Determine the [x, y] coordinate at the center of the cell enclosing the given text.  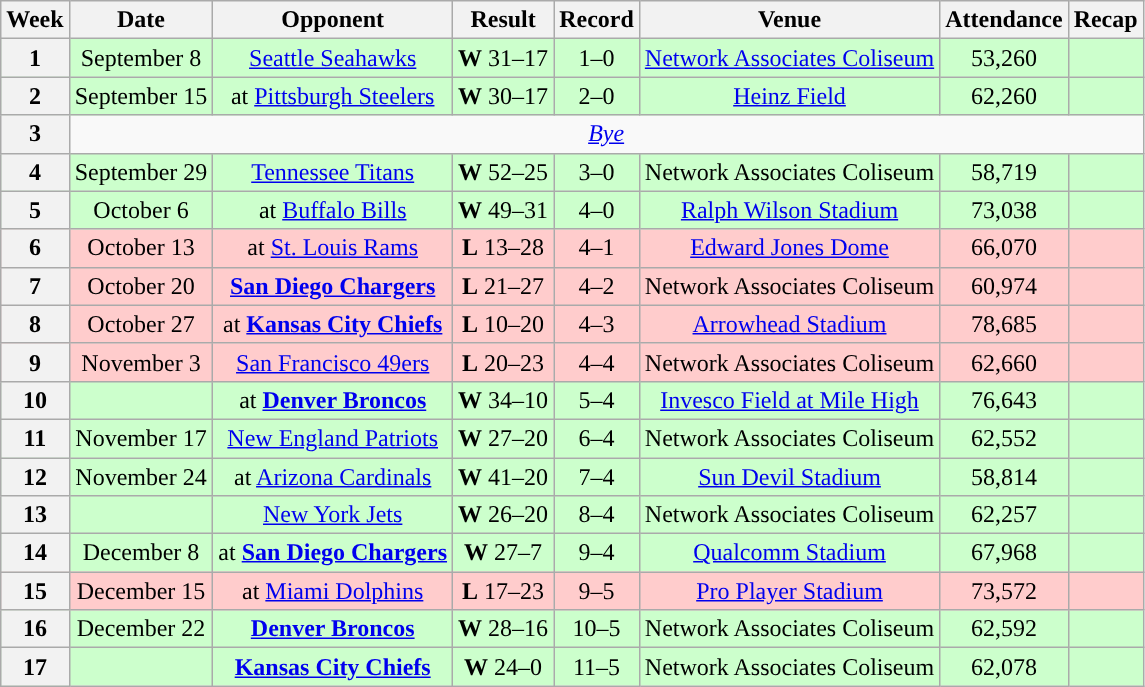
September 8 [141, 58]
4–4 [597, 362]
15 [35, 591]
5 [35, 210]
November 3 [141, 362]
3 [35, 134]
73,572 [1004, 591]
Attendance [1004, 20]
October 13 [141, 248]
W 31–17 [504, 58]
at Buffalo Bills [333, 210]
6–4 [597, 438]
76,643 [1004, 400]
W 26–20 [504, 515]
4–2 [597, 286]
2 [35, 96]
W 30–17 [504, 96]
at Kansas City Chiefs [333, 324]
at Arizona Cardinals [333, 477]
W 49–31 [504, 210]
W 34–10 [504, 400]
November 17 [141, 438]
W 27–20 [504, 438]
September 29 [141, 172]
10 [35, 400]
Opponent [333, 20]
October 6 [141, 210]
1 [35, 58]
4 [35, 172]
62,660 [1004, 362]
Venue [789, 20]
at Denver Broncos [333, 400]
2–0 [597, 96]
78,685 [1004, 324]
66,070 [1004, 248]
5–4 [597, 400]
L 21–27 [504, 286]
1–0 [597, 58]
W 27–7 [504, 553]
4–3 [597, 324]
16 [35, 629]
October 27 [141, 324]
58,814 [1004, 477]
December 15 [141, 591]
10–5 [597, 629]
Denver Broncos [333, 629]
62,552 [1004, 438]
7 [35, 286]
62,257 [1004, 515]
Edward Jones Dome [789, 248]
60,974 [1004, 286]
Record [597, 20]
11 [35, 438]
W 28–16 [504, 629]
62,592 [1004, 629]
Ralph Wilson Stadium [789, 210]
9–4 [597, 553]
San Diego Chargers [333, 286]
at Pittsburgh Steelers [333, 96]
Qualcomm Stadium [789, 553]
November 24 [141, 477]
Kansas City Chiefs [333, 667]
12 [35, 477]
14 [35, 553]
Date [141, 20]
New York Jets [333, 515]
L 10–20 [504, 324]
Week [35, 20]
6 [35, 248]
at St. Louis Rams [333, 248]
9–5 [597, 591]
at Miami Dolphins [333, 591]
4–1 [597, 248]
L 20–23 [504, 362]
Invesco Field at Mile High [789, 400]
at San Diego Chargers [333, 553]
New England Patriots [333, 438]
3–0 [597, 172]
W 52–25 [504, 172]
53,260 [1004, 58]
Tennessee Titans [333, 172]
December 8 [141, 553]
September 15 [141, 96]
8 [35, 324]
62,078 [1004, 667]
W 24–0 [504, 667]
9 [35, 362]
Sun Devil Stadium [789, 477]
Arrowhead Stadium [789, 324]
Pro Player Stadium [789, 591]
11–5 [597, 667]
62,260 [1004, 96]
Recap [1106, 20]
Seattle Seahawks [333, 58]
13 [35, 515]
L 13–28 [504, 248]
17 [35, 667]
73,038 [1004, 210]
Heinz Field [789, 96]
7–4 [597, 477]
58,719 [1004, 172]
October 20 [141, 286]
67,968 [1004, 553]
Bye [606, 134]
December 22 [141, 629]
4–0 [597, 210]
L 17–23 [504, 591]
San Francisco 49ers [333, 362]
W 41–20 [504, 477]
8–4 [597, 515]
Result [504, 20]
